Scan for the cell matching the given text and deliver its [X, Y] coordinate at center. 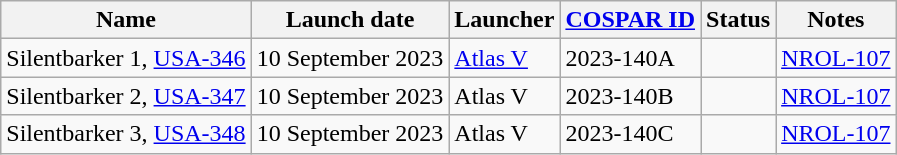
Silentbarker 2, USA-347 [126, 96]
Launch date [350, 20]
2023-140B [630, 96]
Name [126, 20]
Status [738, 20]
2023-140A [630, 58]
Notes [836, 20]
COSPAR ID [630, 20]
Silentbarker 1, USA-346 [126, 58]
Launcher [504, 20]
2023-140C [630, 134]
Silentbarker 3, USA-348 [126, 134]
